Locate the cell with the specified text and output its [x, y] center coordinate. 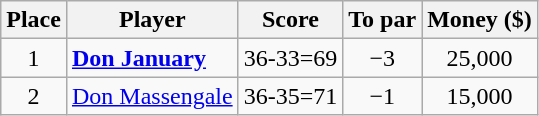
1 [34, 58]
−3 [382, 58]
Place [34, 20]
−1 [382, 96]
Score [290, 20]
25,000 [480, 58]
Money ($) [480, 20]
To par [382, 20]
15,000 [480, 96]
36-33=69 [290, 58]
Don Massengale [152, 96]
36-35=71 [290, 96]
Player [152, 20]
2 [34, 96]
Don January [152, 58]
